Detect which cell encompasses the target text, then output its [X, Y] center coordinate. 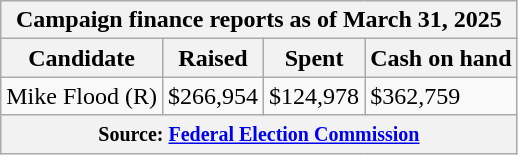
Source: Federal Election Commission [259, 134]
$266,954 [212, 96]
Mike Flood (R) [82, 96]
Campaign finance reports as of March 31, 2025 [259, 20]
Cash on hand [441, 58]
Raised [212, 58]
$124,978 [314, 96]
Spent [314, 58]
$362,759 [441, 96]
Candidate [82, 58]
